Determine the [X, Y] coordinate at the center of the cell enclosing the given text.  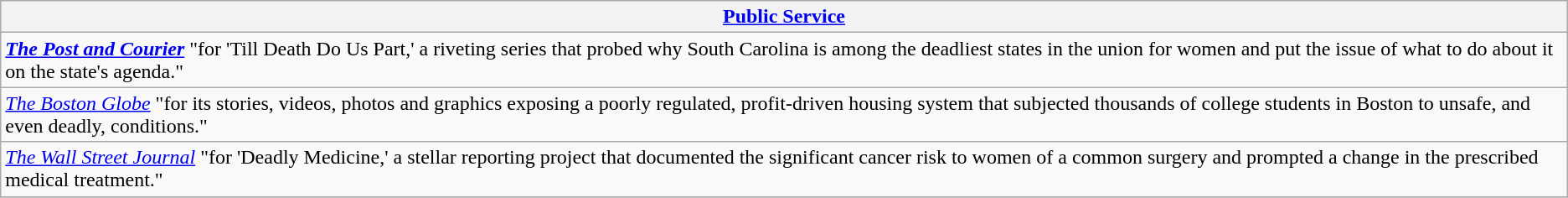
Public Service [784, 17]
